Find where the given text appears and provide that cell's center as [X, Y] coordinate. 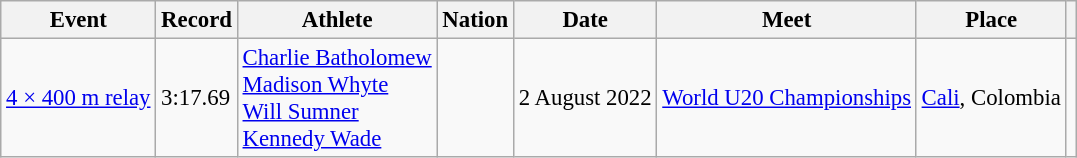
Meet [786, 20]
Charlie BatholomewMadison WhyteWill SumnerKennedy Wade [337, 98]
Athlete [337, 20]
Record [196, 20]
Nation [475, 20]
Date [585, 20]
3:17.69 [196, 98]
World U20 Championships [786, 98]
Event [78, 20]
Place [991, 20]
4 × 400 m relay [78, 98]
Cali, Colombia [991, 98]
2 August 2022 [585, 98]
